Provide the (X, Y) coordinate of the cell's center where the given text is located.  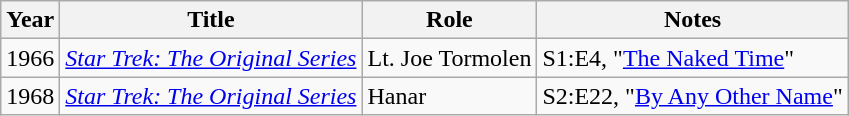
S2:E22, "By Any Other Name" (692, 96)
Year (30, 20)
S1:E4, "The Naked Time" (692, 58)
Title (211, 20)
Role (450, 20)
Lt. Joe Tormolen (450, 58)
1968 (30, 96)
Notes (692, 20)
1966 (30, 58)
Hanar (450, 96)
